Scan for the cell matching the given text and deliver its (x, y) coordinate at center. 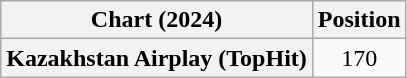
Kazakhstan Airplay (TopHit) (157, 58)
170 (359, 58)
Position (359, 20)
Chart (2024) (157, 20)
